Locate the cell with the specified text and output its [X, Y] center coordinate. 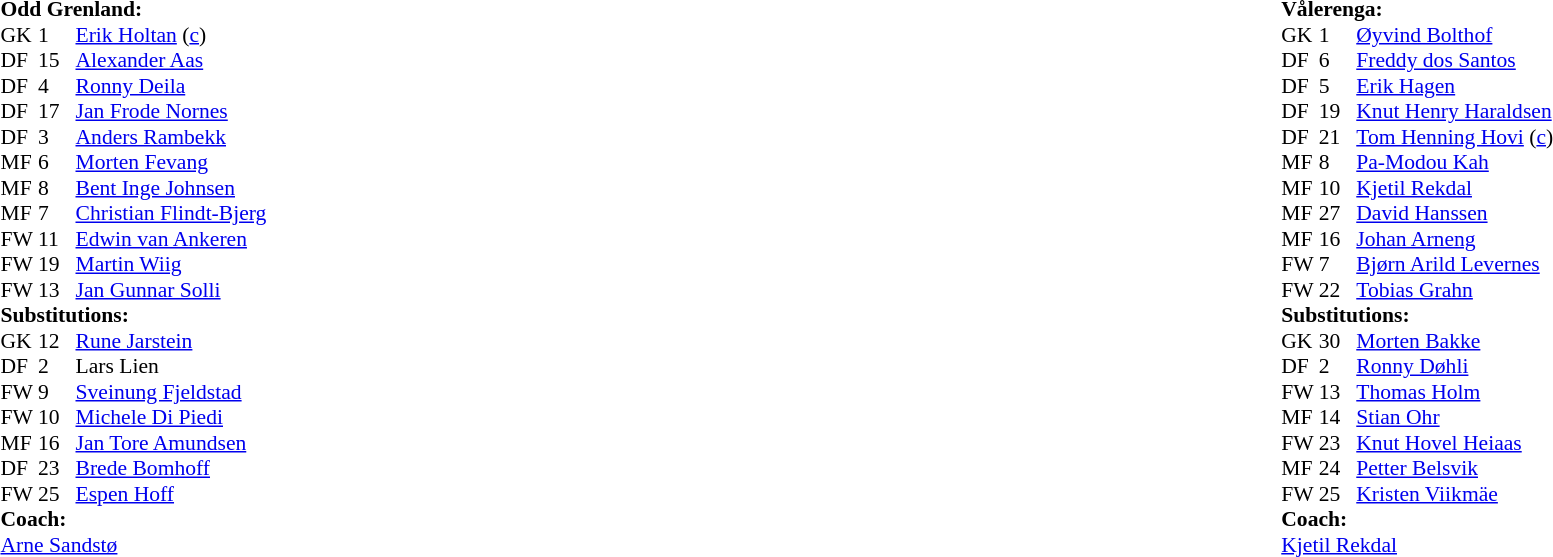
Bent Inge Johnsen [172, 188]
Anders Rambekk [172, 137]
Freddy dos Santos [1454, 61]
Jan Tore Amundsen [172, 443]
Erik Holtan (c) [172, 35]
24 [1338, 469]
Morten Bakke [1454, 341]
Ronny Døhli [1454, 367]
14 [1338, 417]
11 [57, 239]
Sveinung Fjeldstad [172, 392]
4 [57, 86]
Thomas Holm [1454, 392]
Ronny Deila [172, 86]
Erik Hagen [1454, 86]
5 [1338, 86]
Michele Di Piedi [172, 417]
Morten Fevang [172, 163]
Christian Flindt-Bjerg [172, 213]
Johan Arneng [1454, 239]
Stian Ohr [1454, 417]
Brede Bomhoff [172, 469]
Jan Frode Nornes [172, 111]
9 [57, 392]
Rune Jarstein [172, 341]
30 [1338, 341]
Bjørn Arild Levernes [1454, 265]
Espen Hoff [172, 494]
17 [57, 111]
Øyvind Bolthof [1454, 35]
Edwin van Ankeren [172, 239]
22 [1338, 290]
Kjetil Rekdal [1454, 188]
Knut Henry Haraldsen [1454, 111]
15 [57, 61]
David Hanssen [1454, 213]
Pa-Modou Kah [1454, 163]
Knut Hovel Heiaas [1454, 443]
3 [57, 137]
Lars Lien [172, 367]
Kristen Viikmäe [1454, 494]
Alexander Aas [172, 61]
Petter Belsvik [1454, 469]
Tobias Grahn [1454, 290]
Tom Henning Hovi (c) [1454, 137]
Martin Wiig [172, 265]
21 [1338, 137]
27 [1338, 213]
Jan Gunnar Solli [172, 290]
12 [57, 341]
